Extract the (X, Y) coordinate from the center of the cell holding the provided text.  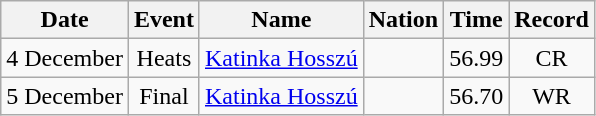
56.70 (476, 96)
4 December (65, 58)
Record (552, 20)
Date (65, 20)
56.99 (476, 58)
CR (552, 58)
5 December (65, 96)
Event (164, 20)
Nation (403, 20)
WR (552, 96)
Heats (164, 58)
Name (281, 20)
Final (164, 96)
Time (476, 20)
